Locate the cell with the specified text and output its (x, y) center coordinate. 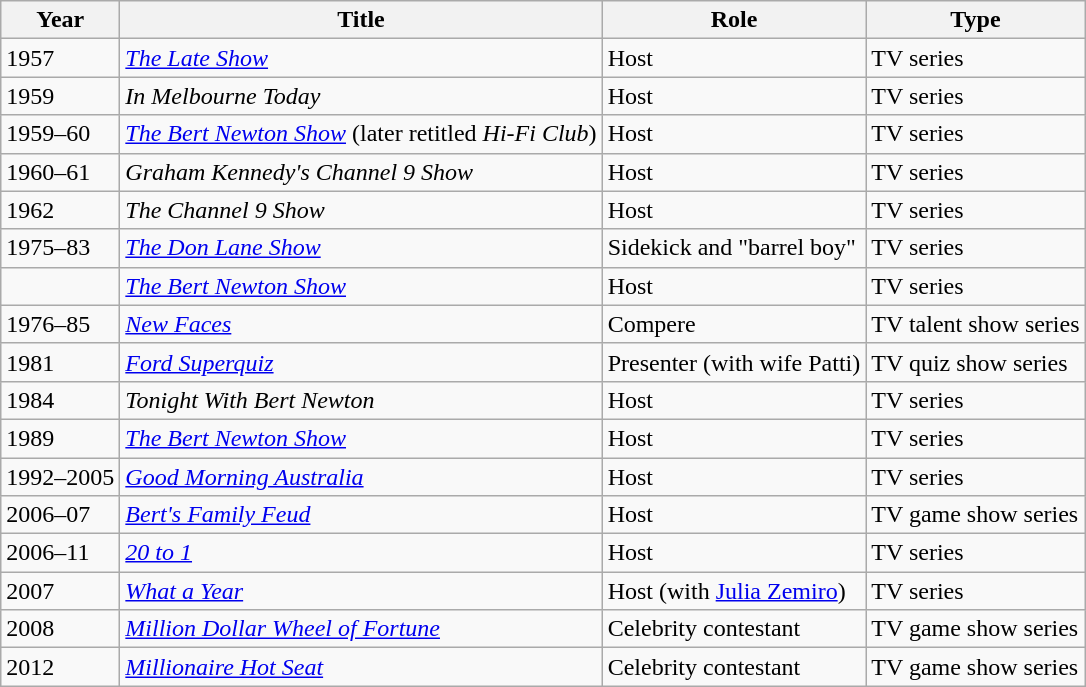
The Don Lane Show (361, 248)
Ford Superquiz (361, 362)
1989 (60, 438)
1960–61 (60, 172)
2008 (60, 629)
2006–07 (60, 515)
TV quiz show series (976, 362)
Good Morning Australia (361, 477)
2007 (60, 591)
What a Year (361, 591)
Compere (734, 324)
2006–11 (60, 553)
1984 (60, 400)
Title (361, 20)
TV talent show series (976, 324)
1981 (60, 362)
Bert's Family Feud (361, 515)
In Melbourne Today (361, 96)
New Faces (361, 324)
1959 (60, 96)
Presenter (with wife Patti) (734, 362)
Sidekick and "barrel boy" (734, 248)
Role (734, 20)
Graham Kennedy's Channel 9 Show (361, 172)
Millionaire Hot Seat (361, 667)
Type (976, 20)
The Channel 9 Show (361, 210)
Million Dollar Wheel of Fortune (361, 629)
1959–60 (60, 134)
The Late Show (361, 58)
2012 (60, 667)
Year (60, 20)
The Bert Newton Show (later retitled Hi-Fi Club) (361, 134)
1962 (60, 210)
1976–85 (60, 324)
1992–2005 (60, 477)
1975–83 (60, 248)
20 to 1 (361, 553)
Host (with Julia Zemiro) (734, 591)
1957 (60, 58)
Tonight With Bert Newton (361, 400)
